Capture the cell that displays the provided text and extract its (x, y) central coordinate. 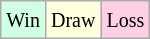
Win (24, 20)
Draw (72, 20)
Loss (126, 20)
